Search for the cell housing the specified text and yield its (X, Y) center coordinate. 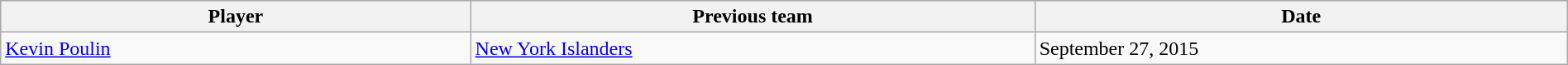
September 27, 2015 (1301, 48)
Date (1301, 17)
Kevin Poulin (236, 48)
Previous team (753, 17)
New York Islanders (753, 48)
Player (236, 17)
